Scan for the cell matching the given text and deliver its (X, Y) coordinate at center. 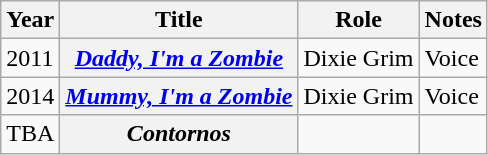
Mummy, I'm a Zombie (179, 96)
2014 (30, 96)
Notes (453, 20)
TBA (30, 134)
Title (179, 20)
2011 (30, 58)
Contornos (179, 134)
Daddy, I'm a Zombie (179, 58)
Year (30, 20)
Role (358, 20)
